Scan for the cell matching the given text and deliver its (x, y) coordinate at center. 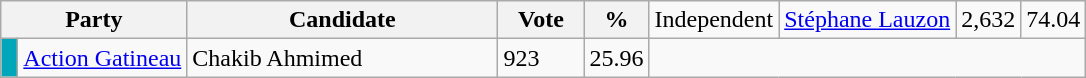
Action Gatineau (102, 58)
Independent (714, 20)
% (616, 20)
25.96 (616, 58)
Party (94, 20)
Stéphane Lauzon (868, 20)
74.04 (1054, 20)
Chakib Ahmimed (342, 58)
923 (541, 58)
Vote (541, 20)
Candidate (342, 20)
2,632 (988, 20)
